Locate the cell with the specified text and output its (x, y) center coordinate. 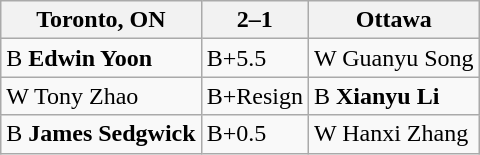
B+Resign (254, 96)
W Hanxi Zhang (394, 134)
2–1 (254, 20)
B+0.5 (254, 134)
B Edwin Yoon (101, 58)
B Xianyu Li (394, 96)
Ottawa (394, 20)
W Tony Zhao (101, 96)
W Guanyu Song (394, 58)
B+5.5 (254, 58)
Toronto, ON (101, 20)
B James Sedgwick (101, 134)
